Locate the cell with the specified text and output its [X, Y] center coordinate. 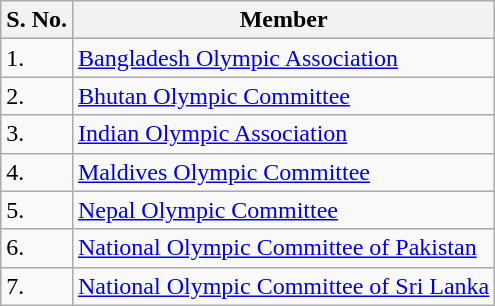
S. No. [37, 20]
2. [37, 96]
Bhutan Olympic Committee [283, 96]
4. [37, 172]
6. [37, 248]
National Olympic Committee of Sri Lanka [283, 286]
7. [37, 286]
Bangladesh Olympic Association [283, 58]
Nepal Olympic Committee [283, 210]
National Olympic Committee of Pakistan [283, 248]
5. [37, 210]
Maldives Olympic Committee [283, 172]
3. [37, 134]
1. [37, 58]
Member [283, 20]
Indian Olympic Association [283, 134]
